Provide the [x, y] coordinate of the cell's center where the given text is located.  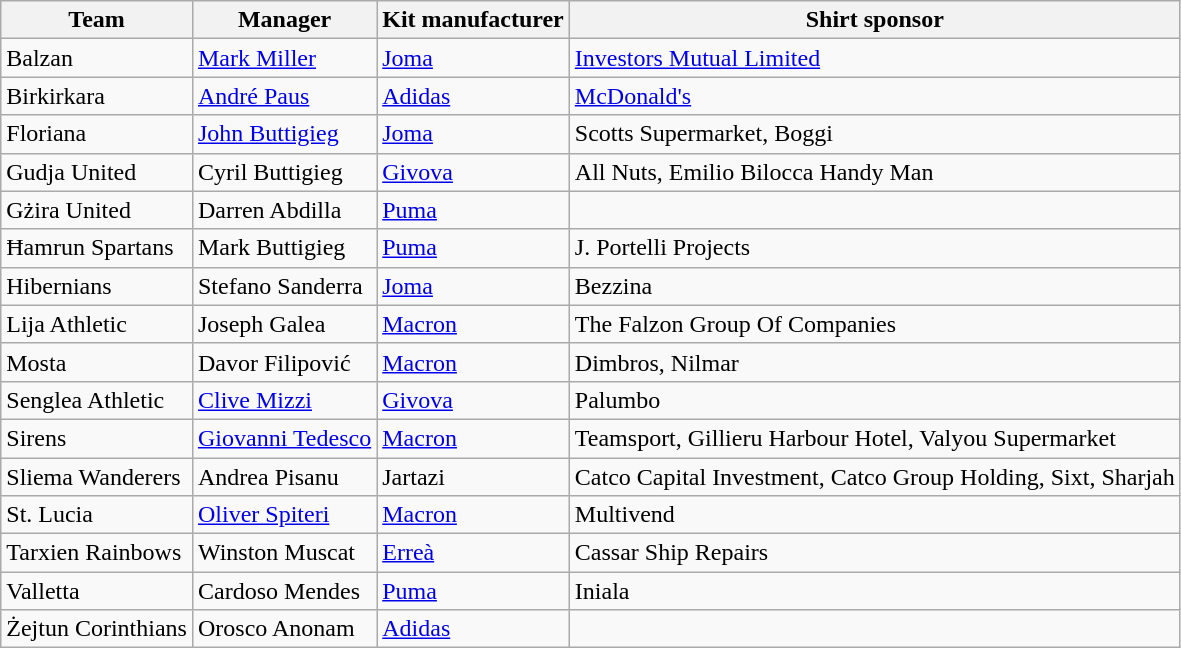
Lija Athletic [97, 324]
Joseph Galea [284, 324]
Manager [284, 20]
Cyril Buttigieg [284, 172]
McDonald's [874, 96]
Hibernians [97, 286]
Sliema Wanderers [97, 477]
Gudja United [97, 172]
Dimbros, Nilmar [874, 362]
J. Portelli Projects [874, 248]
Mark Buttigieg [284, 248]
Team [97, 20]
Sirens [97, 438]
Senglea Athletic [97, 400]
Bezzina [874, 286]
Scotts Supermarket, Boggi [874, 134]
Stefano Sanderra [284, 286]
André Paus [284, 96]
All Nuts, Emilio Bilocca Handy Man [874, 172]
Teamsport, Gillieru Harbour Hotel, Valyou Supermarket [874, 438]
St. Lucia [97, 515]
Tarxien Rainbows [97, 553]
Catco Capital Investment, Catco Group Holding, Sixt, Sharjah [874, 477]
Oliver Spiteri [284, 515]
Kit manufacturer [474, 20]
Iniala [874, 591]
Andrea Pisanu [284, 477]
Winston Muscat [284, 553]
Davor Filipović [284, 362]
Giovanni Tedesco [284, 438]
The Falzon Group Of Companies [874, 324]
John Buttigieg [284, 134]
Investors Mutual Limited [874, 58]
Orosco Anonam [284, 629]
Erreà [474, 553]
Cassar Ship Repairs [874, 553]
Shirt sponsor [874, 20]
Floriana [97, 134]
Valletta [97, 591]
Jartazi [474, 477]
Palumbo [874, 400]
Multivend [874, 515]
Darren Abdilla [284, 210]
Mosta [97, 362]
Clive Mizzi [284, 400]
Żejtun Corinthians [97, 629]
Ħamrun Spartans [97, 248]
Birkirkara [97, 96]
Mark Miller [284, 58]
Gżira United [97, 210]
Balzan [97, 58]
Cardoso Mendes [284, 591]
